Search for the cell housing the specified text and yield its [x, y] center coordinate. 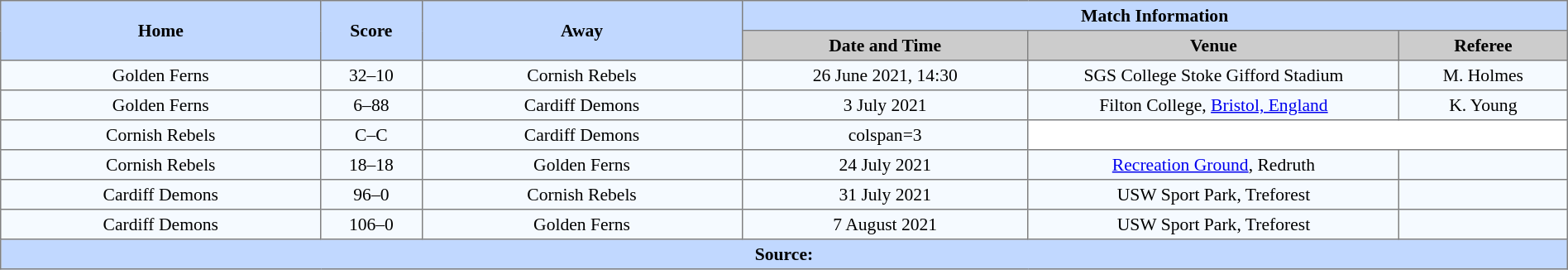
Venue [1213, 46]
26 June 2021, 14:30 [885, 75]
Home [160, 31]
colspan=3 [885, 135]
Source: [784, 254]
Date and Time [885, 46]
32–10 [371, 75]
M. Holmes [1483, 75]
96–0 [371, 195]
6–88 [371, 105]
3 July 2021 [885, 105]
Recreation Ground, Redruth [1213, 165]
31 July 2021 [885, 195]
Referee [1483, 46]
C–C [371, 135]
K. Young [1483, 105]
18–18 [371, 165]
Away [582, 31]
24 July 2021 [885, 165]
106–0 [371, 224]
SGS College Stoke Gifford Stadium [1213, 75]
Filton College, Bristol, England [1213, 105]
Match Information [1154, 16]
Score [371, 31]
7 August 2021 [885, 224]
